For the text-containing cell, return its midpoint in [x, y] coordinate format. 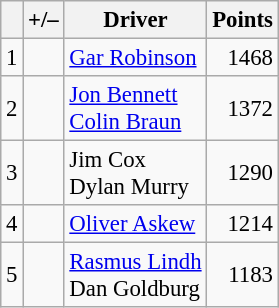
1468 [242, 58]
5 [12, 276]
Gar Robinson [136, 58]
Oliver Askew [136, 224]
+/– [44, 20]
Rasmus Lindh Dan Goldburg [136, 276]
1183 [242, 276]
2 [12, 108]
Jim Cox Dylan Murry [136, 174]
4 [12, 224]
Driver [136, 20]
1214 [242, 224]
3 [12, 174]
1 [12, 58]
Points [242, 20]
1372 [242, 108]
Jon Bennett Colin Braun [136, 108]
1290 [242, 174]
